Provide the (X, Y) coordinate of the cell's center where the given text is located.  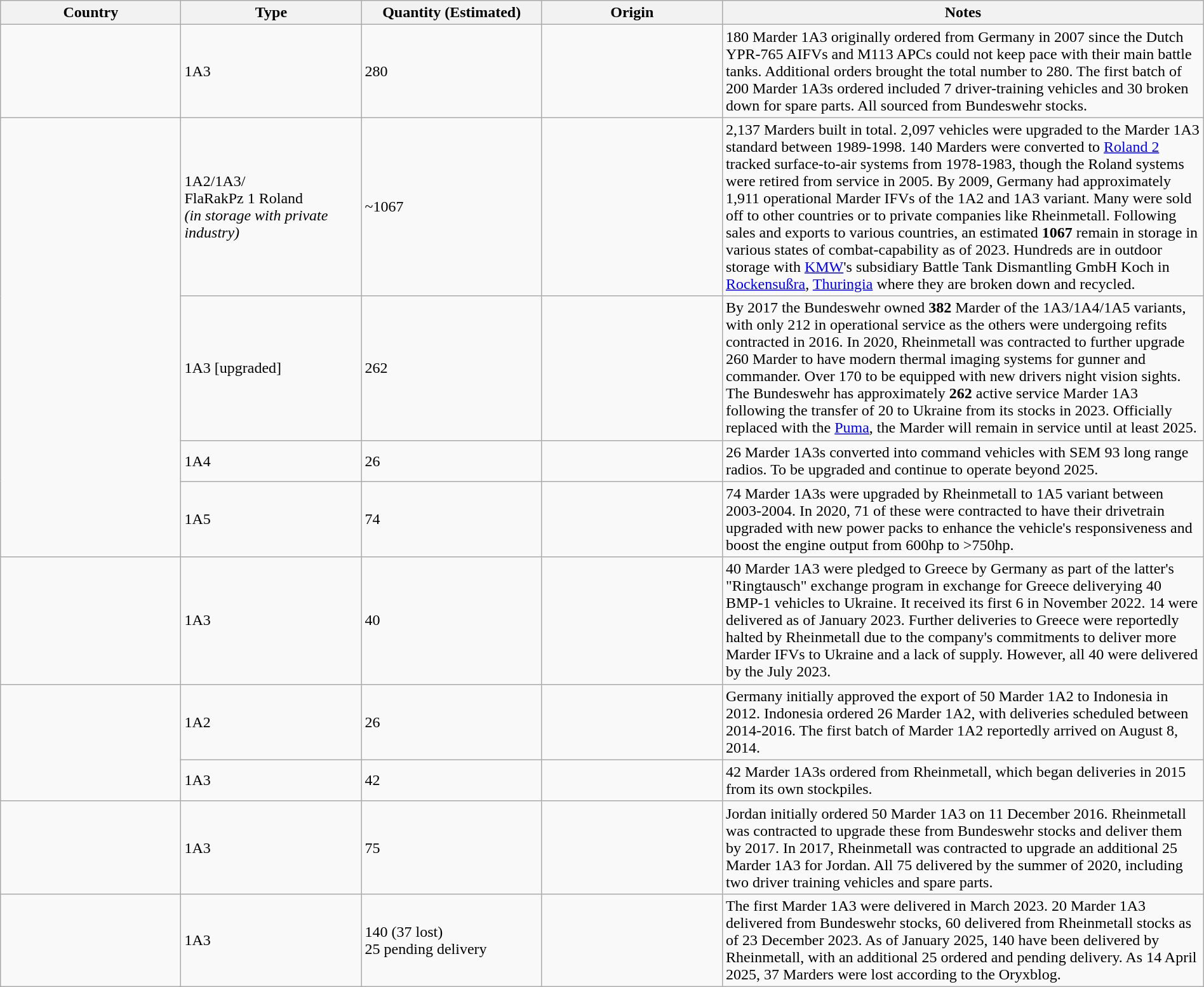
42 Marder 1A3s ordered from Rheinmetall, which began deliveries in 2015 from its own stockpiles. (963, 780)
Quantity (Estimated) (451, 13)
74 (451, 520)
1A3 [upgraded] (271, 368)
140 (37 lost)25 pending delivery (451, 940)
42 (451, 780)
280 (451, 71)
Country (91, 13)
1A4 (271, 461)
1A2 (271, 722)
40 (451, 621)
75 (451, 847)
262 (451, 368)
Type (271, 13)
26 Marder 1A3s converted into command vehicles with SEM 93 long range radios. To be upgraded and continue to operate beyond 2025. (963, 461)
1A2/1A3/FlaRakPz 1 Roland(in storage with private industry) (271, 207)
Notes (963, 13)
Origin (632, 13)
~1067 (451, 207)
1A5 (271, 520)
